Identify which cell holds the provided text, then report its (x, y) central coordinate. 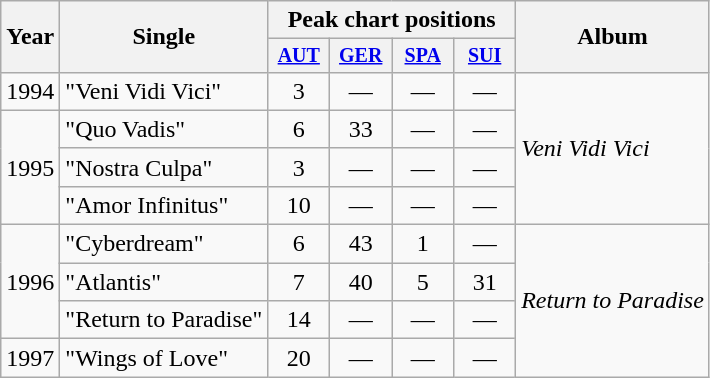
Single (164, 37)
GER (361, 56)
20 (299, 358)
"Cyberdream" (164, 244)
"Nostra Culpa" (164, 167)
31 (485, 282)
33 (361, 129)
Peak chart positions (392, 20)
5 (423, 282)
Return to Paradise (613, 301)
"Atlantis" (164, 282)
10 (299, 205)
Album (613, 37)
SPA (423, 56)
"Wings of Love" (164, 358)
"Veni Vidi Vici" (164, 91)
1 (423, 244)
1995 (30, 167)
"Return to Paradise" (164, 320)
1996 (30, 282)
1997 (30, 358)
SUI (485, 56)
40 (361, 282)
14 (299, 320)
"Quo Vadis" (164, 129)
AUT (299, 56)
Year (30, 37)
43 (361, 244)
7 (299, 282)
"Amor Infinitus" (164, 205)
Veni Vidi Vici (613, 148)
1994 (30, 91)
